Determine the [x, y] coordinate at the center of the cell enclosing the given text.  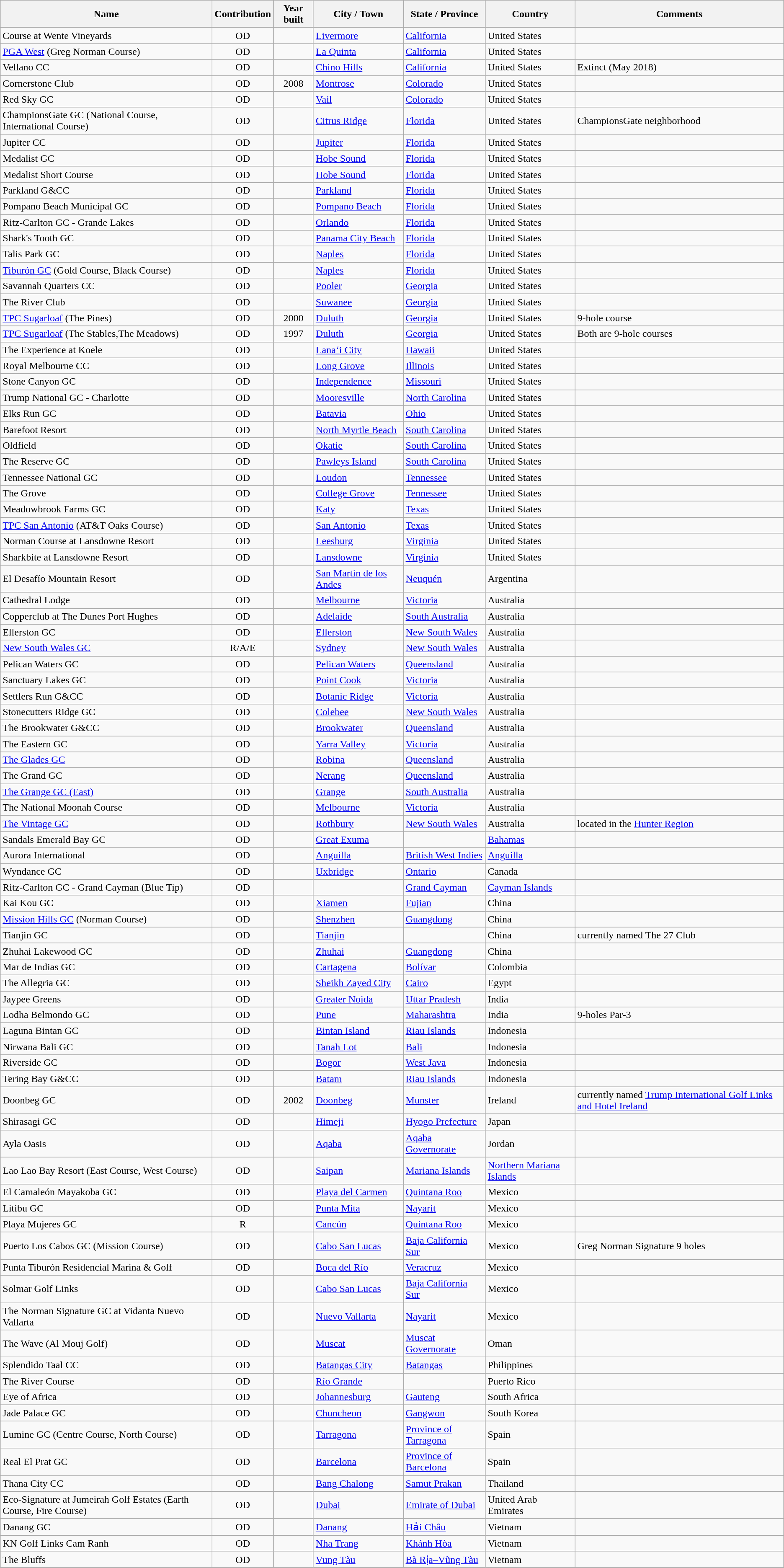
Bogor [358, 1063]
Neuquén [444, 579]
Canada [530, 871]
Danang [358, 1527]
Litibu GC [106, 1208]
Tianjin GC [106, 935]
Thailand [530, 1483]
Tianjin [358, 935]
Doonbeg GC [106, 1100]
Citrus Ridge [358, 121]
Meadowbrook Farms GC [106, 509]
Ireland [530, 1100]
The River Course [106, 1381]
Hải Châu [444, 1527]
1997 [294, 334]
The Bluffs [106, 1560]
Zhuhai Lakewood GC [106, 951]
Stone Canyon GC [106, 382]
Orlando [358, 222]
Stonecutters Ridge GC [106, 712]
Mariana Islands [444, 1170]
Parkland G&CC [106, 190]
Province of Tarragona [444, 1434]
TPC San Antonio (AT&T Oaks Course) [106, 525]
Nerang [358, 776]
Bali [444, 1047]
Lumine GC (Centre Course, North Course) [106, 1434]
Río Grande [358, 1381]
Splendido Taal CC [106, 1365]
San Antonio [358, 525]
Solmar Golf Links [106, 1289]
The Grand GC [106, 776]
The Allegria GC [106, 983]
Barcelona [358, 1462]
Country [530, 14]
Tanah Lot [358, 1047]
Chino Hills [358, 67]
Boca del Río [358, 1267]
Hawaii [444, 350]
currently named Trump International Golf Links and Hotel Ireland [679, 1100]
Cornerstone Club [106, 83]
Maharashtra [444, 1015]
Greater Noida [358, 999]
Vung Tàu [358, 1560]
Jupiter [358, 142]
Eye of Africa [106, 1397]
Point Cook [358, 680]
New South Wales GC [106, 648]
The River Club [106, 302]
Mooresville [358, 398]
Both are 9-hole courses [679, 334]
2002 [294, 1100]
Khánh Hòa [444, 1543]
Bintan Island [358, 1031]
Loudon [358, 477]
ChampionsGate neighborhood [679, 121]
Sheikh Zayed City [358, 983]
Missouri [444, 382]
Nha Trang [358, 1543]
The Wave (Al Mouj Golf) [106, 1344]
9-hole course [679, 318]
Saipan [358, 1170]
Ellerston GC [106, 632]
The Reserve GC [106, 461]
Pompano Beach Municipal GC [106, 206]
Mission Hills GC (Norman Course) [106, 919]
Danang GC [106, 1527]
Philippines [530, 1365]
Punta Mita [358, 1208]
Northern Mariana Islands [530, 1170]
Puerto Rico [530, 1381]
Cairo [444, 983]
Great Exuma [358, 840]
Ritz-Carlton GC - Grand Cayman (Blue Tip) [106, 887]
Botanic Ridge [358, 696]
Shenzhen [358, 919]
Panama City Beach [358, 238]
Leesburg [358, 541]
San Martín de los Andes [358, 579]
Hyogo Prefecture [444, 1122]
Tiburón GC (Gold Course, Black Course) [106, 270]
Jade Palace GC [106, 1413]
Elks Run GC [106, 413]
Ritz-Carlton GC - Grande Lakes [106, 222]
Year built [294, 14]
College Grove [358, 493]
Long Grove [358, 366]
TPC Sugarloaf (The Stables,The Meadows) [106, 334]
Royal Melbourne CC [106, 366]
9-holes Par-3 [679, 1015]
Nirwana Bali GC [106, 1047]
Norman Course at Lansdowne Resort [106, 541]
Sydney [358, 648]
Ontario [444, 871]
South Korea [530, 1413]
The Experience at Koele [106, 350]
Jordan [530, 1144]
Uxbridge [358, 871]
Katy [358, 509]
Laguna Bintan GC [106, 1031]
Sharkbite at Lansdowne Resort [106, 557]
Barefoot Resort [106, 429]
Red Sky GC [106, 99]
Jaypee Greens [106, 999]
Muscat Governorate [444, 1344]
Rothbury [358, 824]
Parkland [358, 190]
Shirasagi GC [106, 1122]
Lao Lao Bay Resort (East Course, West Course) [106, 1170]
Nuevo Vallarta [358, 1316]
The Vintage GC [106, 824]
Playa del Carmen [358, 1192]
Uttar Pradesh [444, 999]
The Grove [106, 493]
Pelican Waters GC [106, 664]
Thana City CC [106, 1483]
Ohio [444, 413]
Province of Barcelona [444, 1462]
Egypt [530, 983]
Ellerston [358, 632]
Cathedral Lodge [106, 600]
Aqaba Governorate [444, 1144]
Savannah Quarters CC [106, 286]
located in the Hunter Region [679, 824]
Yarra Valley [358, 744]
Doonbeg [358, 1100]
Gauteng [444, 1397]
Oldfield [106, 445]
North Carolina [444, 398]
Kai Kou GC [106, 903]
Samut Prakan [444, 1483]
The Eastern GC [106, 744]
State / Province [444, 14]
Grange [358, 792]
La Quinta [358, 52]
Medalist GC [106, 158]
Vail [358, 99]
South Africa [530, 1397]
United Arab Emirates [530, 1505]
Bang Chalong [358, 1483]
Gangwon [444, 1413]
Contribution [243, 14]
Pompano Beach [358, 206]
El Desafío Mountain Resort [106, 579]
North Myrtle Beach [358, 429]
Xiamen [358, 903]
Batavia [358, 413]
The National Moonah Course [106, 808]
Ayla Oasis [106, 1144]
Adelaide [358, 616]
Bà Rịa–Vũng Tàu [444, 1560]
Chuncheon [358, 1413]
Aqaba [358, 1144]
City / Town [358, 14]
Sandals Emerald Bay GC [106, 840]
Tering Bay G&CC [106, 1079]
Comments [679, 14]
Muscat [358, 1344]
Trump National GC - Charlotte [106, 398]
Puerto Los Cabos GC (Mission Course) [106, 1246]
Tennessee National GC [106, 477]
Oman [530, 1344]
2000 [294, 318]
ChampionsGate GC (National Course, International Course) [106, 121]
Livermore [358, 36]
Pelican Waters [358, 664]
Colombia [530, 967]
West Java [444, 1063]
Riverside GC [106, 1063]
Montrose [358, 83]
Real El Prat GC [106, 1462]
Dubai [358, 1505]
Greg Norman Signature 9 holes [679, 1246]
Robina [358, 760]
currently named The 27 Club [679, 935]
Lana‘i City [358, 350]
Punta Tiburón Residencial Marina & Golf [106, 1267]
Jupiter CC [106, 142]
El Camaleón Mayakoba GC [106, 1192]
Medalist Short Course [106, 174]
Settlers Run G&CC [106, 696]
Bolívar [444, 967]
Suwanee [358, 302]
The Glades GC [106, 760]
Independence [358, 382]
British West Indies [444, 855]
Fujian [444, 903]
Mar de Indias GC [106, 967]
Lodha Belmondo GC [106, 1015]
Johannesburg [358, 1397]
R/A/E [243, 648]
Cartagena [358, 967]
Argentina [530, 579]
Cayman Islands [530, 887]
Veracruz [444, 1267]
Shark's Tooth GC [106, 238]
Okatie [358, 445]
PGA West (Greg Norman Course) [106, 52]
Brookwater [358, 728]
Playa Mujeres GC [106, 1224]
The Brookwater G&CC [106, 728]
Bahamas [530, 840]
2008 [294, 83]
Batangas City [358, 1365]
R [243, 1224]
Name [106, 14]
Lansdowne [358, 557]
Zhuhai [358, 951]
Sanctuary Lakes GC [106, 680]
Batangas [444, 1365]
Emirate of Dubai [444, 1505]
Eco-Signature at Jumeirah Golf Estates (Earth Course, Fire Course) [106, 1505]
Pune [358, 1015]
Colebee [358, 712]
Cancún [358, 1224]
Japan [530, 1122]
The Grange GC (East) [106, 792]
Aurora International [106, 855]
Copperclub at The Dunes Port Hughes [106, 616]
Tarragona [358, 1434]
Grand Cayman [444, 887]
Course at Wente Vineyards [106, 36]
Himeji [358, 1122]
Illinois [444, 366]
TPC Sugarloaf (The Pines) [106, 318]
Pawleys Island [358, 461]
Wyndance GC [106, 871]
KN Golf Links Cam Ranh [106, 1543]
Vellano CC [106, 67]
Pooler [358, 286]
Munster [444, 1100]
Extinct (May 2018) [679, 67]
The Norman Signature GC at Vidanta Nuevo Vallarta [106, 1316]
Talis Park GC [106, 254]
Batam [358, 1079]
